Detect which cell encompasses the target text, then output its [x, y] center coordinate. 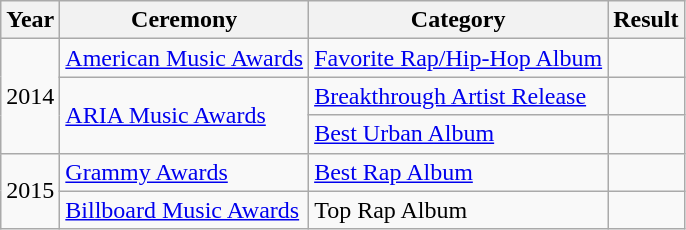
Grammy Awards [184, 172]
2014 [30, 96]
ARIA Music Awards [184, 115]
Breakthrough Artist Release [458, 96]
Year [30, 20]
Category [458, 20]
2015 [30, 191]
Best Rap Album [458, 172]
Favorite Rap/Hip-Hop Album [458, 58]
Top Rap Album [458, 210]
American Music Awards [184, 58]
Best Urban Album [458, 134]
Ceremony [184, 20]
Result [646, 20]
Billboard Music Awards [184, 210]
